Output the (X, Y) coordinate of the center of the cell containing the given text.  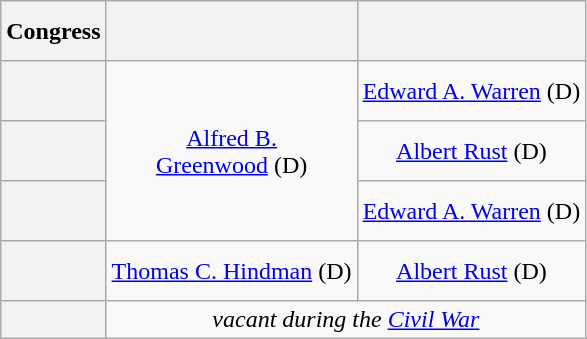
Alfred B.Greenwood (D) (232, 151)
vacant during the Civil War (346, 320)
Thomas C. Hindman (D) (232, 271)
Congress (54, 31)
